Return [x, y] of the center of cell containing provided text 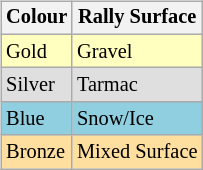
Silver [36, 85]
Gravel [137, 51]
Colour [36, 18]
Snow/Ice [137, 119]
Blue [36, 119]
Bronze [36, 152]
Rally Surface [137, 18]
Mixed Surface [137, 152]
Tarmac [137, 85]
Gold [36, 51]
